Pinpoint the cell where the given text exists, returning its [X, Y] midpoint coordinate. 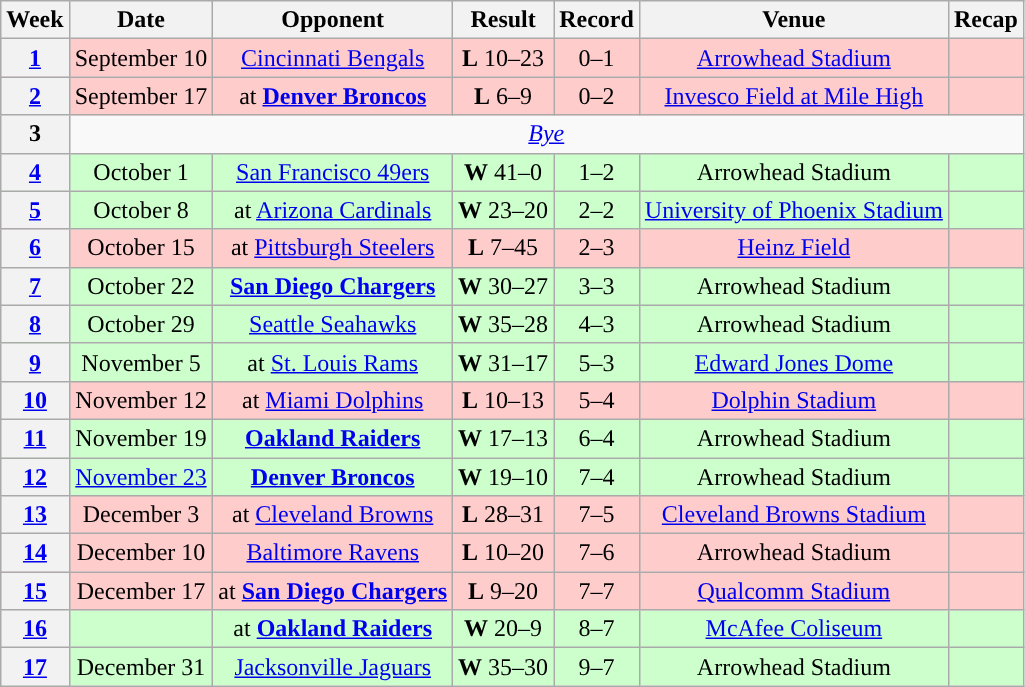
1 [35, 58]
October 29 [141, 324]
L 6–9 [504, 96]
Record [597, 20]
7–4 [597, 477]
W 35–30 [504, 667]
September 10 [141, 58]
8–7 [597, 629]
3 [35, 134]
Cleveland Browns Stadium [794, 515]
at Cleveland Browns [333, 515]
San Francisco 49ers [333, 172]
17 [35, 667]
3–3 [597, 286]
9–7 [597, 667]
W 30–27 [504, 286]
L 10–20 [504, 553]
October 22 [141, 286]
W 41–0 [504, 172]
W 20–9 [504, 629]
Recap [986, 20]
Heinz Field [794, 248]
Dolphin Stadium [794, 400]
Seattle Seahawks [333, 324]
Invesco Field at Mile High [794, 96]
November 19 [141, 438]
5 [35, 210]
Edward Jones Dome [794, 362]
San Diego Chargers [333, 286]
November 23 [141, 477]
at San Diego Chargers [333, 591]
Venue [794, 20]
14 [35, 553]
6 [35, 248]
September 17 [141, 96]
Qualcomm Stadium [794, 591]
November 12 [141, 400]
5–3 [597, 362]
at Arizona Cardinals [333, 210]
7–7 [597, 591]
9 [35, 362]
W 31–17 [504, 362]
December 10 [141, 553]
L 9–20 [504, 591]
2–2 [597, 210]
L 28–31 [504, 515]
W 17–13 [504, 438]
November 5 [141, 362]
1–2 [597, 172]
13 [35, 515]
Baltimore Ravens [333, 553]
4–3 [597, 324]
W 19–10 [504, 477]
Denver Broncos [333, 477]
University of Phoenix Stadium [794, 210]
December 31 [141, 667]
2 [35, 96]
0–1 [597, 58]
at Denver Broncos [333, 96]
October 1 [141, 172]
Jacksonville Jaguars [333, 667]
6–4 [597, 438]
Opponent [333, 20]
0–2 [597, 96]
at Oakland Raiders [333, 629]
Week [35, 20]
at St. Louis Rams [333, 362]
7 [35, 286]
12 [35, 477]
2–3 [597, 248]
16 [35, 629]
Date [141, 20]
October 15 [141, 248]
Cincinnati Bengals [333, 58]
15 [35, 591]
L 10–23 [504, 58]
L 10–13 [504, 400]
Result [504, 20]
7–5 [597, 515]
8 [35, 324]
Oakland Raiders [333, 438]
Bye [546, 134]
W 35–28 [504, 324]
October 8 [141, 210]
11 [35, 438]
10 [35, 400]
L 7–45 [504, 248]
5–4 [597, 400]
4 [35, 172]
at Pittsburgh Steelers [333, 248]
December 3 [141, 515]
W 23–20 [504, 210]
7–6 [597, 553]
December 17 [141, 591]
at Miami Dolphins [333, 400]
McAfee Coliseum [794, 629]
